Detect which cell encompasses the target text, then output its (X, Y) center coordinate. 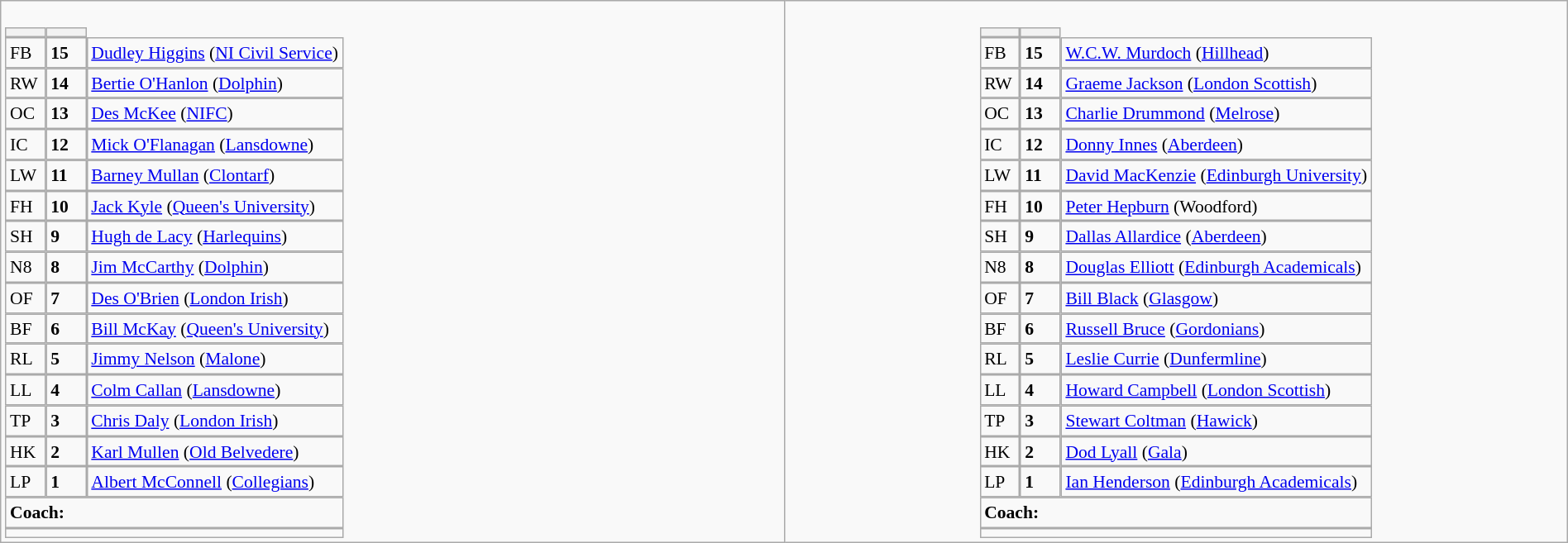
Leslie Currie (Dunfermline) (1217, 359)
Bertie O'Hanlon (Dolphin) (215, 83)
Dudley Higgins (NI Civil Service) (215, 53)
Russell Bruce (Gordonians) (1217, 329)
Barney Mullan (Clontarf) (215, 175)
Colm Callan (Lansdowne) (215, 390)
Jim McCarthy (Dolphin) (215, 268)
Karl Mullen (Old Belvedere) (215, 451)
Howard Campbell (London Scottish) (1217, 390)
Charlie Drummond (Melrose) (1217, 114)
Jimmy Nelson (Malone) (215, 359)
Bill McKay (Queen's University) (215, 329)
Albert McConnell (Collegians) (215, 483)
Jack Kyle (Queen's University) (215, 207)
Chris Daly (London Irish) (215, 420)
Des O'Brien (London Irish) (215, 298)
Ian Henderson (Edinburgh Academicals) (1217, 483)
Hugh de Lacy (Harlequins) (215, 236)
David MacKenzie (Edinburgh University) (1217, 175)
Donny Innes (Aberdeen) (1217, 144)
W.C.W. Murdoch (Hillhead) (1217, 53)
Des McKee (NIFC) (215, 114)
Graeme Jackson (London Scottish) (1217, 83)
Dod Lyall (Gala) (1217, 451)
Douglas Elliott (Edinburgh Academicals) (1217, 268)
Dallas Allardice (Aberdeen) (1217, 236)
Peter Hepburn (Woodford) (1217, 207)
Mick O'Flanagan (Lansdowne) (215, 144)
Bill Black (Glasgow) (1217, 298)
Stewart Coltman (Hawick) (1217, 420)
